Identify which cell holds the provided text, then report its (x, y) central coordinate. 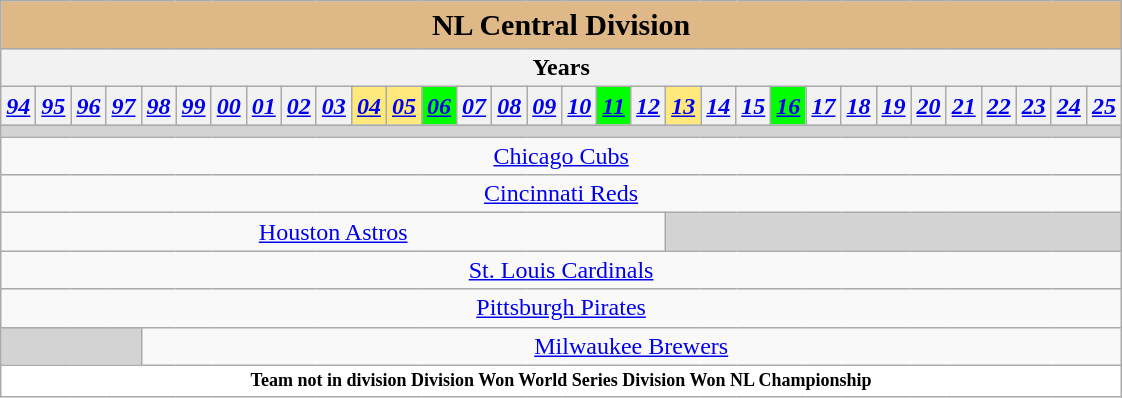
03 (334, 106)
95 (54, 106)
04 (368, 106)
14 (718, 106)
05 (404, 106)
NL Central Division (562, 25)
24 (1068, 106)
15 (754, 106)
09 (544, 106)
12 (648, 106)
23 (1034, 106)
16 (788, 106)
00 (228, 106)
96 (88, 106)
19 (894, 106)
99 (194, 106)
Years (562, 68)
98 (158, 106)
Cincinnati Reds (562, 194)
25 (1104, 106)
97 (124, 106)
06 (440, 106)
18 (858, 106)
08 (510, 106)
94 (18, 106)
Milwaukee Brewers (631, 346)
07 (474, 106)
11 (614, 106)
10 (580, 106)
22 (998, 106)
13 (684, 106)
01 (264, 106)
Chicago Cubs (562, 156)
St. Louis Cardinals (562, 270)
20 (928, 106)
02 (298, 106)
21 (964, 106)
Team not in division Division Won World Series Division Won NL Championship (562, 380)
Houston Astros (334, 232)
17 (824, 106)
Pittsburgh Pirates (562, 308)
